Search for the cell housing the specified text and yield its [x, y] center coordinate. 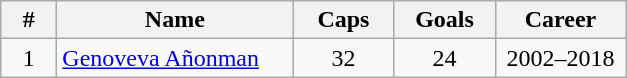
Career [560, 20]
2002–2018 [560, 58]
1 [29, 58]
# [29, 20]
Caps [344, 20]
Genoveva Añonman [175, 58]
32 [344, 58]
24 [444, 58]
Name [175, 20]
Goals [444, 20]
